For the text-containing cell, return its midpoint in [x, y] coordinate format. 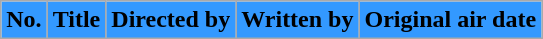
No. [24, 20]
Written by [298, 20]
Title [76, 20]
Directed by [171, 20]
Original air date [450, 20]
